Extract the [X, Y] coordinate from the center of the cell holding the provided text.  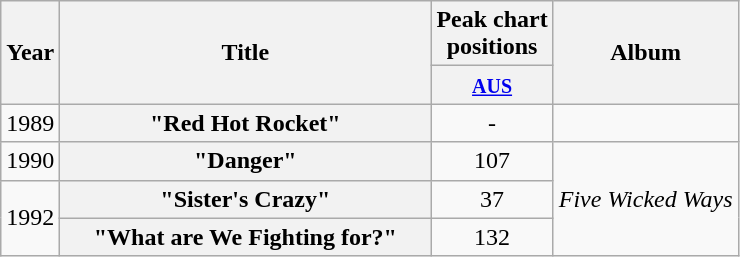
1989 [30, 123]
"Danger" [246, 161]
107 [492, 161]
1992 [30, 218]
37 [492, 199]
Five Wicked Ways [646, 199]
Title [246, 52]
Peak chartpositions [492, 34]
AUS [492, 85]
- [492, 123]
Year [30, 52]
"Red Hot Rocket" [246, 123]
"What are We Fighting for?" [246, 237]
132 [492, 237]
Album [646, 52]
"Sister's Crazy" [246, 199]
1990 [30, 161]
